Scan for the cell matching the given text and deliver its (x, y) coordinate at center. 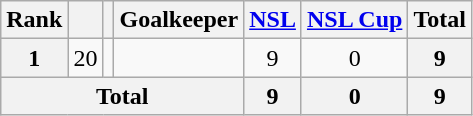
20 (86, 58)
Goalkeeper (179, 20)
NSL (273, 20)
Rank (34, 20)
NSL Cup (354, 20)
1 (34, 58)
